Provide the [X, Y] coordinate of the cell's center where the given text is located.  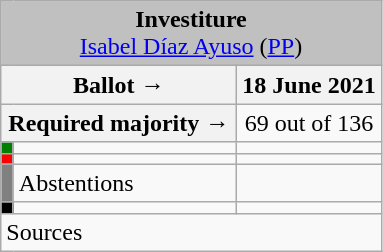
18 June 2021 [309, 85]
Sources [191, 232]
Ballot → [119, 85]
69 out of 136 [309, 123]
InvestitureIsabel Díaz Ayuso (PP) [191, 34]
Abstentions [125, 183]
Required majority → [119, 123]
